From the cell containing the given text, extract its center point as [X, Y] coordinate. 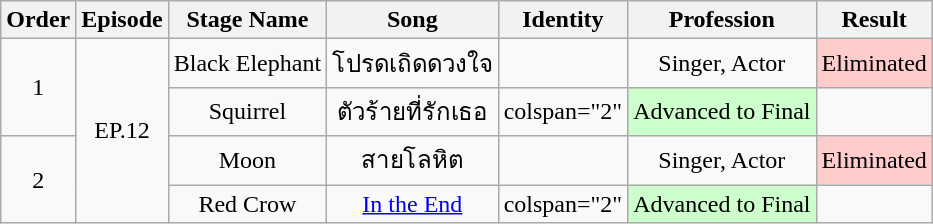
Result [874, 20]
Order [38, 20]
Song [413, 20]
Episode [122, 20]
Black Elephant [247, 64]
Moon [247, 160]
Stage Name [247, 20]
Squirrel [247, 112]
EP.12 [122, 131]
In the End [413, 203]
โปรดเถิดดวงใจ [413, 64]
1 [38, 88]
Identity [563, 20]
Red Crow [247, 203]
2 [38, 180]
สายโลหิต [413, 160]
ตัวร้ายที่รักเธอ [413, 112]
Profession [722, 20]
